Return the [X, Y] coordinate for the center point of the cell that contains the specified text.  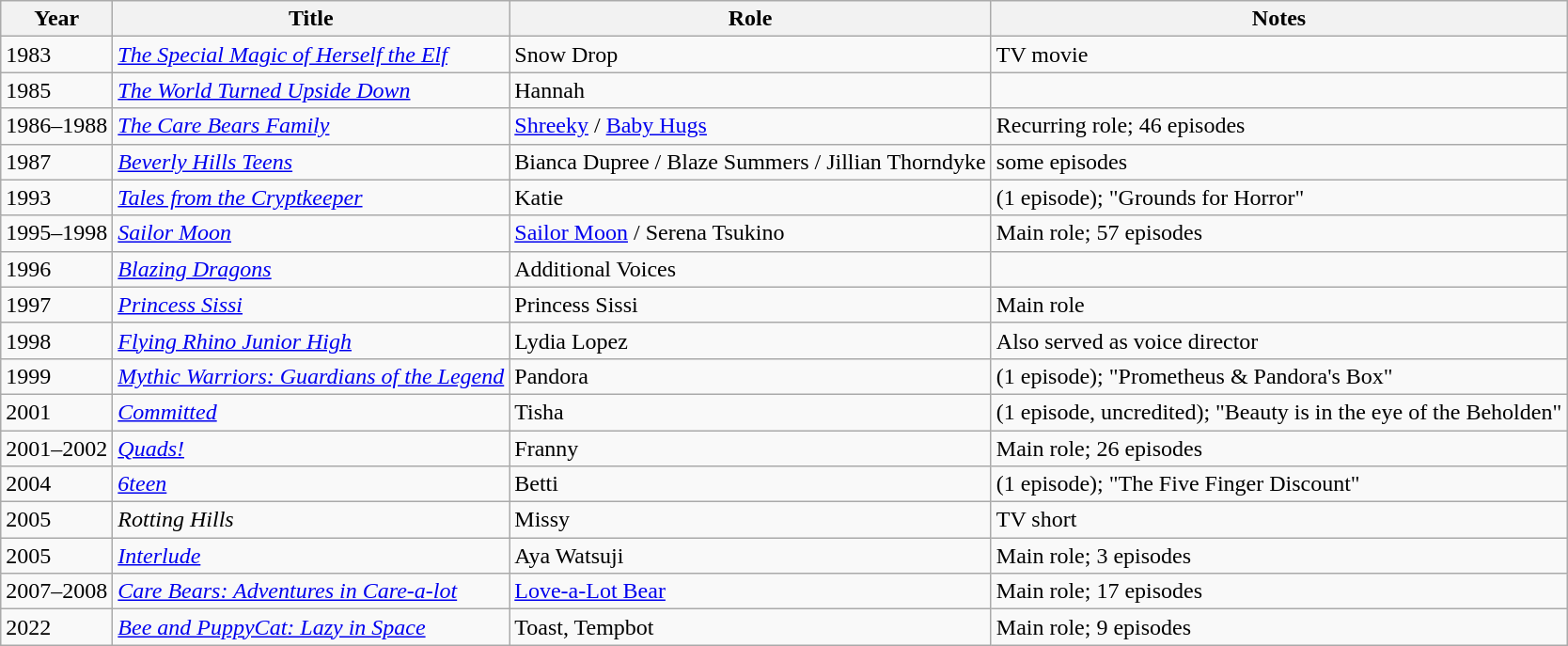
Bianca Dupree / Blaze Summers / Jillian Thorndyke [750, 162]
Lydia Lopez [750, 340]
The Special Magic of Herself the Elf [311, 55]
1997 [56, 305]
1998 [56, 340]
2001 [56, 412]
The World Turned Upside Down [311, 90]
The Care Bears Family [311, 126]
Year [56, 19]
Main role; 26 episodes [1278, 449]
Flying Rhino Junior High [311, 340]
1996 [56, 269]
1987 [56, 162]
Main role [1278, 305]
Tales from the Cryptkeeper [311, 197]
2022 [56, 627]
Franny [750, 449]
Hannah [750, 90]
TV movie [1278, 55]
2004 [56, 484]
Shreeky / Baby Hugs [750, 126]
Main role; 17 episodes [1278, 591]
Committed [311, 412]
Main role; 9 episodes [1278, 627]
1995–1998 [56, 233]
Tisha [750, 412]
Love-a-Lot Bear [750, 591]
Toast, Tempbot [750, 627]
Notes [1278, 19]
some episodes [1278, 162]
Pandora [750, 376]
TV short [1278, 520]
Title [311, 19]
Recurring role; 46 episodes [1278, 126]
(1 episode); "The Five Finger Discount" [1278, 484]
Katie [750, 197]
Aya Watsuji [750, 556]
Additional Voices [750, 269]
(1 episode); "Grounds for Horror" [1278, 197]
1993 [56, 197]
Quads! [311, 449]
Mythic Warriors: Guardians of the Legend [311, 376]
1983 [56, 55]
Sailor Moon [311, 233]
(1 episode); "Prometheus & Pandora's Box" [1278, 376]
Interlude [311, 556]
Rotting Hills [311, 520]
Betti [750, 484]
1985 [56, 90]
Role [750, 19]
Beverly Hills Teens [311, 162]
Main role; 57 episodes [1278, 233]
6teen [311, 484]
Main role; 3 episodes [1278, 556]
Bee and PuppyCat: Lazy in Space [311, 627]
Sailor Moon / Serena Tsukino [750, 233]
Blazing Dragons [311, 269]
1986–1988 [56, 126]
Care Bears: Adventures in Care-a-lot [311, 591]
2007–2008 [56, 591]
2001–2002 [56, 449]
1999 [56, 376]
Snow Drop [750, 55]
(1 episode, uncredited); "Beauty is in the eye of the Beholden" [1278, 412]
Missy [750, 520]
Also served as voice director [1278, 340]
